Return the [x, y] coordinate for the center point of the cell that contains the specified text.  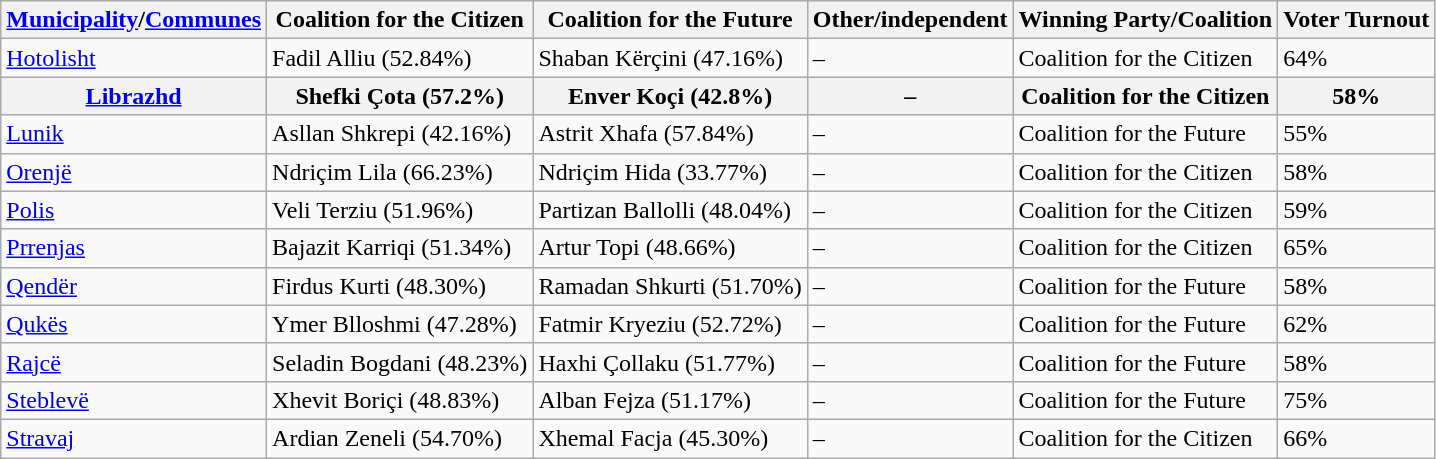
Rajcë [134, 362]
Partizan Ballolli (48.04%) [670, 210]
Ymer Blloshmi (47.28%) [400, 324]
Prrenjas [134, 248]
Haxhi Çollaku (51.77%) [670, 362]
Fadil Alliu (52.84%) [400, 58]
Other/independent [910, 20]
Ndriçim Hida (33.77%) [670, 172]
64% [1356, 58]
59% [1356, 210]
Veli Terziu (51.96%) [400, 210]
Stravaj [134, 438]
Enver Koçi (42.8%) [670, 96]
Librazhd [134, 96]
Hotolisht [134, 58]
Asllan Shkrepi (42.16%) [400, 134]
75% [1356, 400]
Shaban Kërçini (47.16%) [670, 58]
Alban Fejza (51.17%) [670, 400]
Lunik [134, 134]
Bajazit Karriqi (51.34%) [400, 248]
Ardian Zeneli (54.70%) [400, 438]
Orenjë [134, 172]
Polis [134, 210]
65% [1356, 248]
Fatmir Kryeziu (52.72%) [670, 324]
Shefki Çota (57.2%) [400, 96]
Artur Topi (48.66%) [670, 248]
Seladin Bogdani (48.23%) [400, 362]
Xhevit Boriçi (48.83%) [400, 400]
Steblevë [134, 400]
Ramadan Shkurti (51.70%) [670, 286]
Ndriçim Lila (66.23%) [400, 172]
Voter Turnout [1356, 20]
66% [1356, 438]
62% [1356, 324]
Qukës [134, 324]
Xhemal Facja (45.30%) [670, 438]
55% [1356, 134]
Winning Party/Coalition [1146, 20]
Firdus Kurti (48.30%) [400, 286]
Astrit Xhafa (57.84%) [670, 134]
Municipality/Communes [134, 20]
Qendër [134, 286]
